For the text-containing cell, return its midpoint in [X, Y] coordinate format. 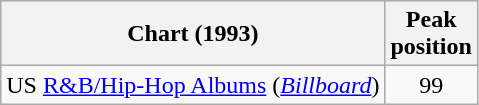
Chart (1993) [193, 34]
Peakposition [431, 34]
99 [431, 85]
US R&B/Hip-Hop Albums (Billboard) [193, 85]
